Extract the [x, y] coordinate from the center of the cell holding the provided text.  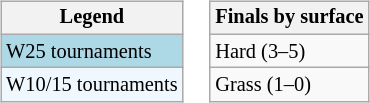
Grass (1–0) [289, 85]
Legend [92, 18]
W10/15 tournaments [92, 85]
Finals by surface [289, 18]
Hard (3–5) [289, 51]
W25 tournaments [92, 51]
